Identify which cell holds the provided text, then report its [X, Y] central coordinate. 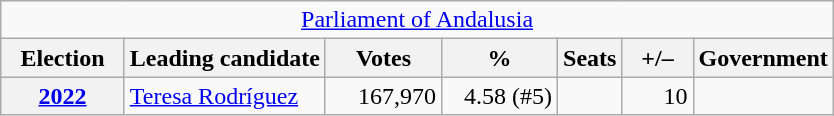
2022 [63, 96]
Parliament of Andalusia [418, 20]
Teresa Rodríguez [224, 96]
% [499, 58]
Government [763, 58]
Votes [383, 58]
4.58 (#5) [499, 96]
Election [63, 58]
+/– [658, 58]
167,970 [383, 96]
Seats [590, 58]
Leading candidate [224, 58]
10 [658, 96]
